Find where the given text appears and provide that cell's center as [x, y] coordinate. 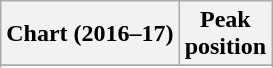
Peakposition [225, 34]
Chart (2016–17) [90, 34]
